From the cell containing the given text, extract its center point as [x, y] coordinate. 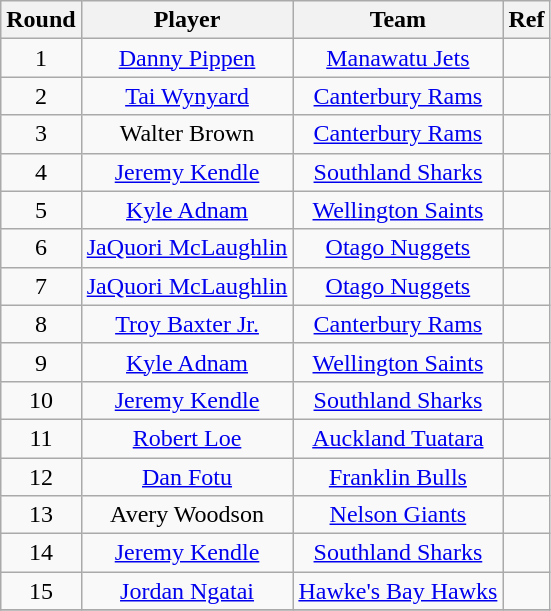
Robert Loe [187, 438]
6 [41, 248]
Walter Brown [187, 134]
Jordan Ngatai [187, 591]
9 [41, 362]
13 [41, 515]
2 [41, 96]
11 [41, 438]
10 [41, 400]
5 [41, 210]
14 [41, 553]
Dan Fotu [187, 477]
Team [398, 20]
Danny Pippen [187, 58]
4 [41, 172]
Avery Woodson [187, 515]
Hawke's Bay Hawks [398, 591]
15 [41, 591]
8 [41, 324]
Ref [526, 20]
Manawatu Jets [398, 58]
1 [41, 58]
Round [41, 20]
Troy Baxter Jr. [187, 324]
Franklin Bulls [398, 477]
Tai Wynyard [187, 96]
3 [41, 134]
7 [41, 286]
Player [187, 20]
Auckland Tuatara [398, 438]
12 [41, 477]
Nelson Giants [398, 515]
